Identify which cell holds the provided text, then report its [X, Y] central coordinate. 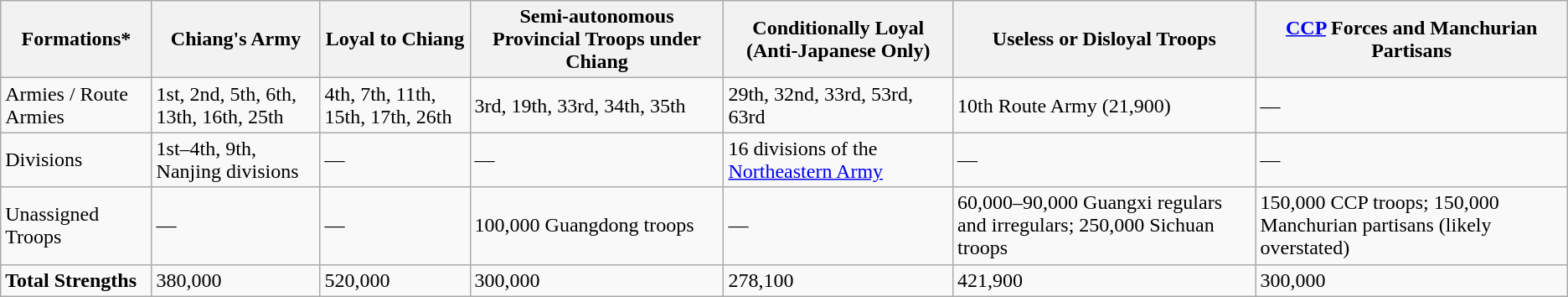
Useless or Disloyal Troops [1104, 39]
Semi-autonomous Provincial Troops under Chiang [596, 39]
100,000 Guangdong troops [596, 226]
Divisions [76, 159]
Chiang's Army [236, 39]
16 divisions of the Northeastern Army [838, 159]
4th, 7th, 11th, 15th, 17th, 26th [395, 106]
Total Strengths [76, 280]
520,000 [395, 280]
Formations* [76, 39]
Loyal to Chiang [395, 39]
Conditionally Loyal (Anti-Japanese Only) [838, 39]
CCP Forces and Manchurian Partisans [1411, 39]
278,100 [838, 280]
380,000 [236, 280]
29th, 32nd, 33rd, 53rd, 63rd [838, 106]
3rd, 19th, 33rd, 34th, 35th [596, 106]
1st–4th, 9th, Nanjing divisions [236, 159]
10th Route Army (21,900) [1104, 106]
60,000–90,000 Guangxi regulars and irregulars; 250,000 Sichuan troops [1104, 226]
1st, 2nd, 5th, 6th, 13th, 16th, 25th [236, 106]
421,900 [1104, 280]
Unassigned Troops [76, 226]
Armies / Route Armies [76, 106]
150,000 CCP troops; 150,000 Manchurian partisans (likely overstated) [1411, 226]
